Identify which cell holds the provided text, then report its [X, Y] central coordinate. 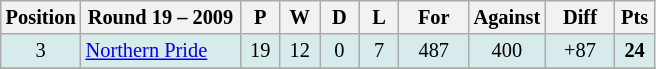
12 [300, 51]
P [260, 17]
0 [340, 51]
Round 19 – 2009 [161, 17]
487 [434, 51]
For [434, 17]
19 [260, 51]
+87 [580, 51]
Northern Pride [161, 51]
400 [508, 51]
Position [41, 17]
24 [635, 51]
L [379, 17]
3 [41, 51]
Diff [580, 17]
7 [379, 51]
Against [508, 17]
W [300, 17]
D [340, 17]
Pts [635, 17]
